Locate the cell with the specified text and output its (X, Y) center coordinate. 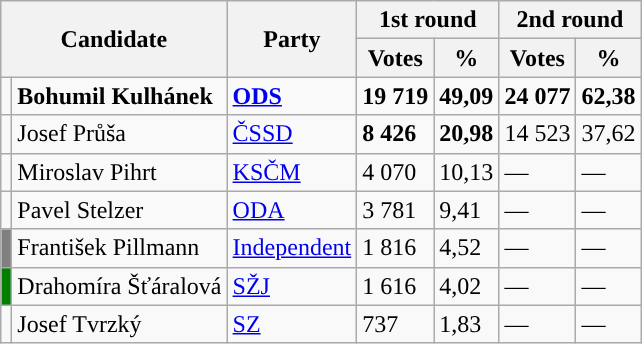
Party (292, 39)
37,62 (608, 134)
4,52 (466, 248)
2nd round (570, 20)
4 070 (396, 172)
19 719 (396, 96)
František Pillmann (120, 248)
Josef Průša (120, 134)
9,41 (466, 210)
49,09 (466, 96)
KSČM (292, 172)
Candidate (114, 39)
10,13 (466, 172)
20,98 (466, 134)
Josef Tvrzký (120, 324)
24 077 (538, 96)
14 523 (538, 134)
Drahomíra Šťáralová (120, 286)
1 616 (396, 286)
Pavel Stelzer (120, 210)
Independent (292, 248)
737 (396, 324)
Bohumil Kulhánek (120, 96)
Miroslav Pihrt (120, 172)
1,83 (466, 324)
1st round (428, 20)
ČSSD (292, 134)
62,38 (608, 96)
4,02 (466, 286)
ODS (292, 96)
8 426 (396, 134)
SZ (292, 324)
SŽJ (292, 286)
3 781 (396, 210)
1 816 (396, 248)
ODA (292, 210)
